Detect which cell encompasses the target text, then output its [X, Y] center coordinate. 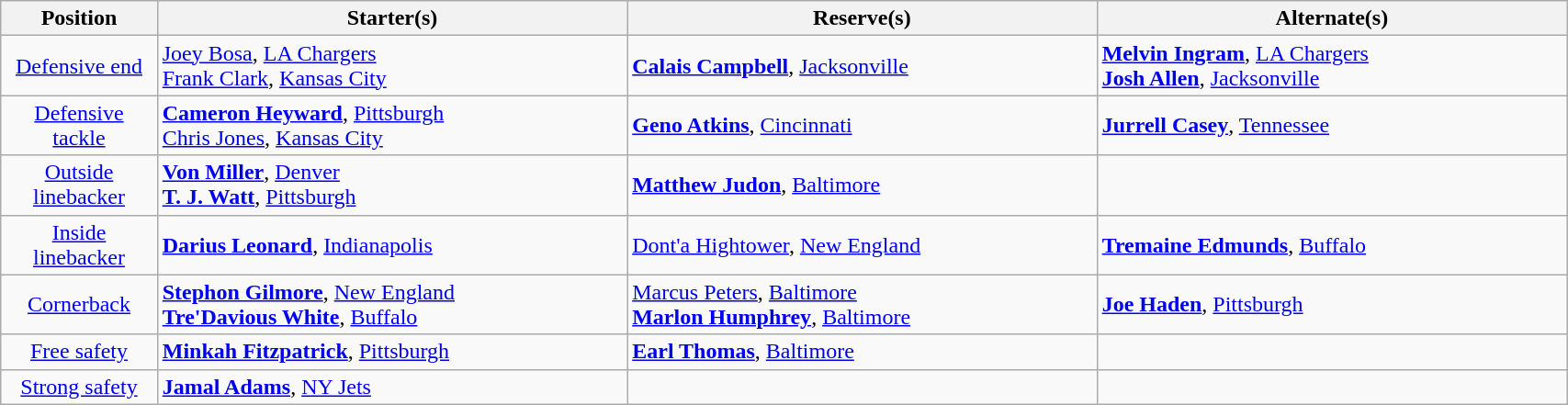
Stephon Gilmore, New England Tre'Davious White, Buffalo [391, 305]
Matthew Judon, Baltimore [862, 186]
Minkah Fitzpatrick, Pittsburgh [391, 352]
Geno Atkins, Cincinnati [862, 125]
Strong safety [79, 387]
Defensive tackle [79, 125]
Calais Campbell, Jacksonville [862, 66]
Jamal Adams, NY Jets [391, 387]
Cornerback [79, 305]
Earl Thomas, Baltimore [862, 352]
Free safety [79, 352]
Starter(s) [391, 18]
Tremaine Edmunds, Buffalo [1332, 244]
Defensive end [79, 66]
Joey Bosa, LA Chargers Frank Clark, Kansas City [391, 66]
Reserve(s) [862, 18]
Alternate(s) [1332, 18]
Outside linebacker [79, 186]
Inside linebacker [79, 244]
Cameron Heyward, Pittsburgh Chris Jones, Kansas City [391, 125]
Dont'a Hightower, New England [862, 244]
Position [79, 18]
Von Miller, Denver T. J. Watt, Pittsburgh [391, 186]
Joe Haden, Pittsburgh [1332, 305]
Darius Leonard, Indianapolis [391, 244]
Marcus Peters, Baltimore Marlon Humphrey, Baltimore [862, 305]
Jurrell Casey, Tennessee [1332, 125]
Melvin Ingram, LA Chargers Josh Allen, Jacksonville [1332, 66]
